Scan for the cell matching the given text and deliver its [X, Y] coordinate at center. 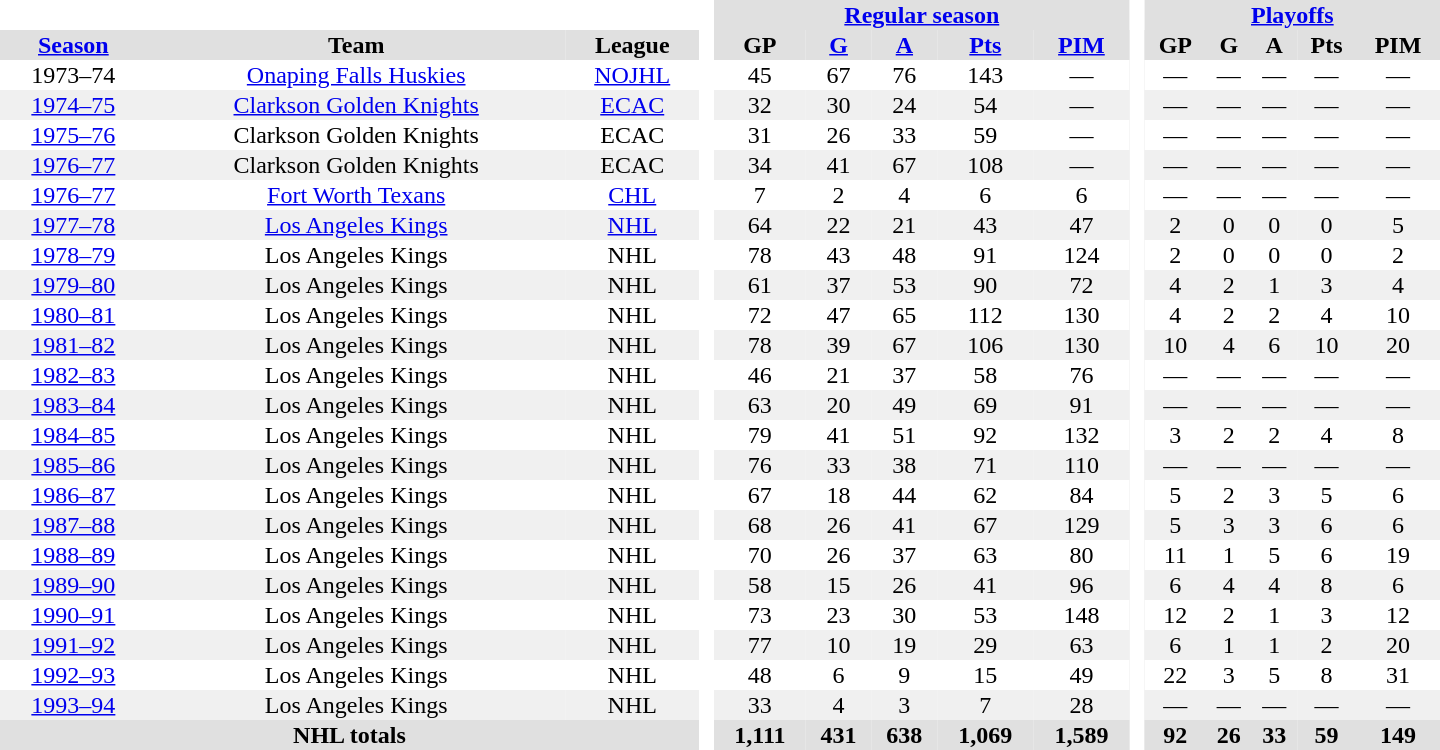
1988–89 [74, 555]
Regular season [922, 15]
149 [1398, 735]
1975–76 [74, 135]
73 [760, 615]
132 [1081, 435]
69 [985, 405]
1981–82 [74, 345]
CHL [632, 195]
Onaping Falls Huskies [356, 75]
46 [760, 375]
90 [985, 285]
1993–94 [74, 705]
NOJHL [632, 75]
638 [904, 735]
45 [760, 75]
106 [985, 345]
1974–75 [74, 105]
9 [904, 675]
Playoffs [1292, 15]
Fort Worth Texans [356, 195]
NHL totals [350, 735]
108 [985, 165]
51 [904, 435]
1973–74 [74, 75]
96 [1081, 585]
1982–83 [74, 375]
1992–93 [74, 675]
18 [839, 495]
34 [760, 165]
65 [904, 315]
84 [1081, 495]
32 [760, 105]
1,589 [1081, 735]
Season [74, 45]
44 [904, 495]
129 [1081, 525]
38 [904, 465]
League [632, 45]
61 [760, 285]
143 [985, 75]
71 [985, 465]
110 [1081, 465]
1983–84 [74, 405]
1978–79 [74, 255]
1979–80 [74, 285]
124 [1081, 255]
1989–90 [74, 585]
1991–92 [74, 645]
70 [760, 555]
64 [760, 225]
1990–91 [74, 615]
1980–81 [74, 315]
112 [985, 315]
24 [904, 105]
54 [985, 105]
28 [1081, 705]
148 [1081, 615]
62 [985, 495]
79 [760, 435]
77 [760, 645]
23 [839, 615]
68 [760, 525]
11 [1176, 555]
29 [985, 645]
1985–86 [74, 465]
1,111 [760, 735]
431 [839, 735]
1,069 [985, 735]
1987–88 [74, 525]
39 [839, 345]
Team [356, 45]
1977–78 [74, 225]
80 [1081, 555]
1984–85 [74, 435]
1986–87 [74, 495]
